Detect which cell encompasses the target text, then output its (x, y) center coordinate. 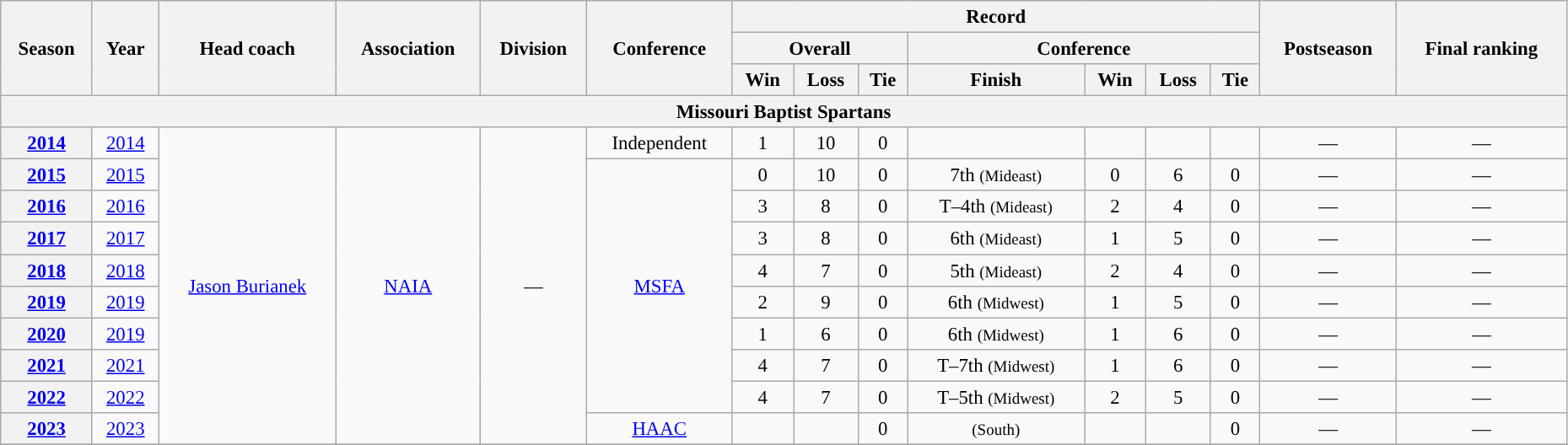
MSFA (660, 287)
Final ranking (1481, 49)
NAIA (408, 286)
Missouri Baptist Spartans (784, 112)
2020 (47, 334)
Head coach (247, 49)
Finish (996, 80)
Postseason (1328, 49)
Record (996, 17)
Jason Burianek (247, 286)
Association (408, 49)
Year (125, 49)
Season (47, 49)
5th (Mideast) (996, 271)
6th (Mideast) (996, 239)
(South) (996, 429)
T–7th (Midwest) (996, 365)
Division (533, 49)
T–4th (Mideast) (996, 206)
T–5th (Midwest) (996, 397)
Independent (660, 143)
9 (827, 302)
HAAC (660, 429)
7th (Mideast) (996, 175)
Overall (820, 49)
